Extract the (x, y) coordinate from the center of the cell holding the provided text.  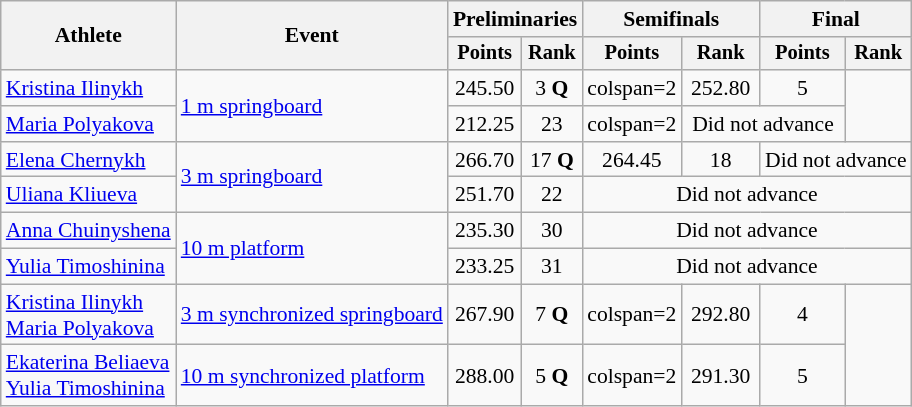
18 (720, 160)
264.45 (632, 160)
266.70 (485, 160)
Elena Chernykh (88, 160)
Kristina Ilinykh (88, 88)
3 m springboard (312, 178)
Semifinals (671, 19)
23 (552, 124)
212.25 (485, 124)
7 Q (552, 314)
5 Q (552, 376)
1 m springboard (312, 106)
10 m platform (312, 248)
31 (552, 267)
30 (552, 231)
22 (552, 195)
Ekaterina BeliaevaYulia Timoshinina (88, 376)
291.30 (720, 376)
251.70 (485, 195)
Kristina IlinykhMaria Polyakova (88, 314)
3 m synchronized springboard (312, 314)
Final (836, 19)
288.00 (485, 376)
Preliminaries (515, 19)
Uliana Kliueva (88, 195)
3 Q (552, 88)
4 (802, 314)
Maria Polyakova (88, 124)
233.25 (485, 267)
17 Q (552, 160)
Yulia Timoshinina (88, 267)
Anna Chuinyshena (88, 231)
Athlete (88, 36)
10 m synchronized platform (312, 376)
267.90 (485, 314)
Event (312, 36)
235.30 (485, 231)
245.50 (485, 88)
252.80 (720, 88)
292.80 (720, 314)
